For the text-containing cell, return its midpoint in (X, Y) coordinate format. 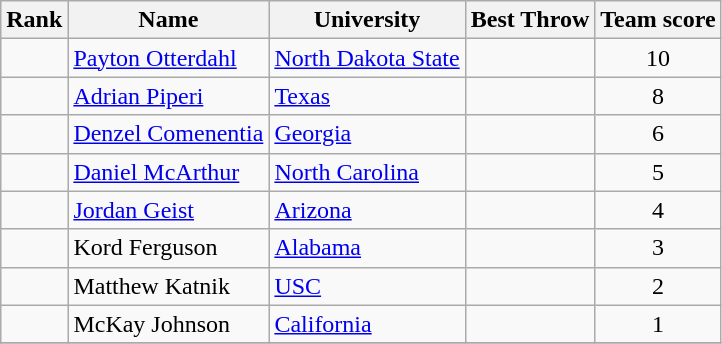
Matthew Katnik (168, 286)
University (367, 20)
Texas (367, 96)
Denzel Comenentia (168, 134)
Name (168, 20)
Team score (658, 20)
3 (658, 248)
2 (658, 286)
North Dakota State (367, 58)
USC (367, 286)
1 (658, 324)
Kord Ferguson (168, 248)
Jordan Geist (168, 210)
California (367, 324)
Adrian Piperi (168, 96)
Payton Otterdahl (168, 58)
5 (658, 172)
McKay Johnson (168, 324)
Arizona (367, 210)
6 (658, 134)
North Carolina (367, 172)
Best Throw (530, 20)
Rank (34, 20)
8 (658, 96)
Daniel McArthur (168, 172)
Alabama (367, 248)
Georgia (367, 134)
10 (658, 58)
4 (658, 210)
